Provide the (x, y) coordinate of the cell's center where the given text is located.  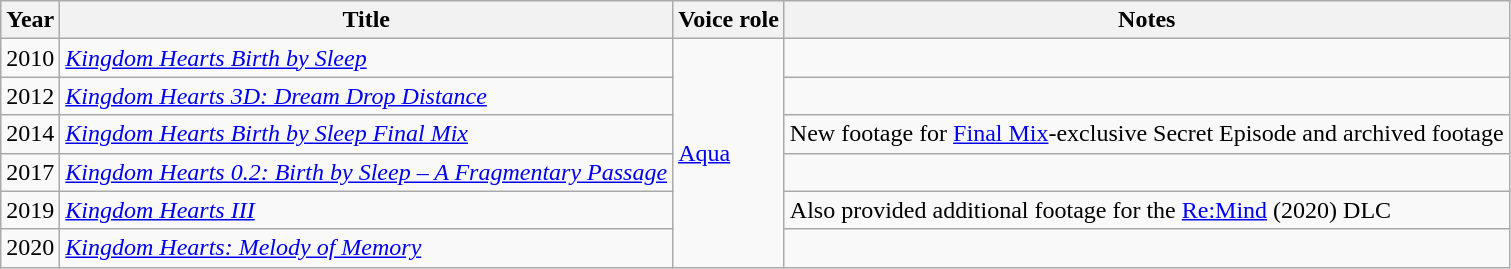
Kingdom Hearts Birth by Sleep Final Mix (366, 134)
2014 (30, 134)
2017 (30, 172)
2019 (30, 210)
Aqua (729, 153)
Notes (1146, 20)
Kingdom Hearts Birth by Sleep (366, 58)
Also provided additional footage for the Re:Mind (2020) DLC (1146, 210)
2010 (30, 58)
Kingdom Hearts: Melody of Memory (366, 248)
Kingdom Hearts III (366, 210)
2020 (30, 248)
Kingdom Hearts 0.2: Birth by Sleep – A Fragmentary Passage (366, 172)
Kingdom Hearts 3D: Dream Drop Distance (366, 96)
New footage for Final Mix-exclusive Secret Episode and archived footage (1146, 134)
2012 (30, 96)
Year (30, 20)
Title (366, 20)
Voice role (729, 20)
